Search for the cell housing the specified text and yield its [X, Y] center coordinate. 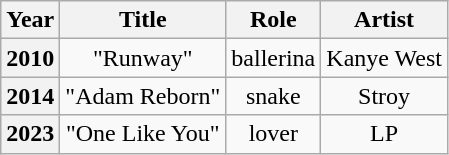
"Runway" [143, 58]
snake [274, 96]
2014 [30, 96]
LP [384, 134]
Role [274, 20]
Artist [384, 20]
2023 [30, 134]
"One Like You" [143, 134]
Kanye West [384, 58]
2010 [30, 58]
lover [274, 134]
ballerina [274, 58]
Stroy [384, 96]
Title [143, 20]
Year [30, 20]
"Adam Reborn" [143, 96]
